Return [x, y] of the center of cell containing provided text 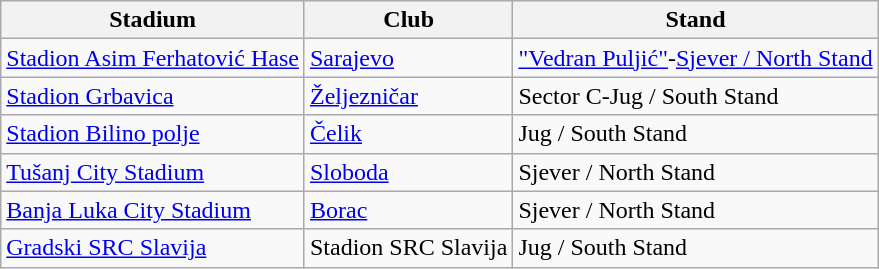
Čelik [408, 134]
Borac [408, 210]
Stadion Asim Ferhatović Hase [153, 58]
Sloboda [408, 172]
Stadium [153, 20]
Stadion SRC Slavija [408, 248]
Stadion Grbavica [153, 96]
Sector C-Jug / South Stand [696, 96]
Gradski SRC Slavija [153, 248]
"Vedran Puljić"-Sjever / North Stand [696, 58]
Banja Luka City Stadium [153, 210]
Sarajevo [408, 58]
Željezničar [408, 96]
Club [408, 20]
Tušanj City Stadium [153, 172]
Stand [696, 20]
Stadion Bilino polje [153, 134]
